Pinpoint the cell where the given text exists, returning its [X, Y] midpoint coordinate. 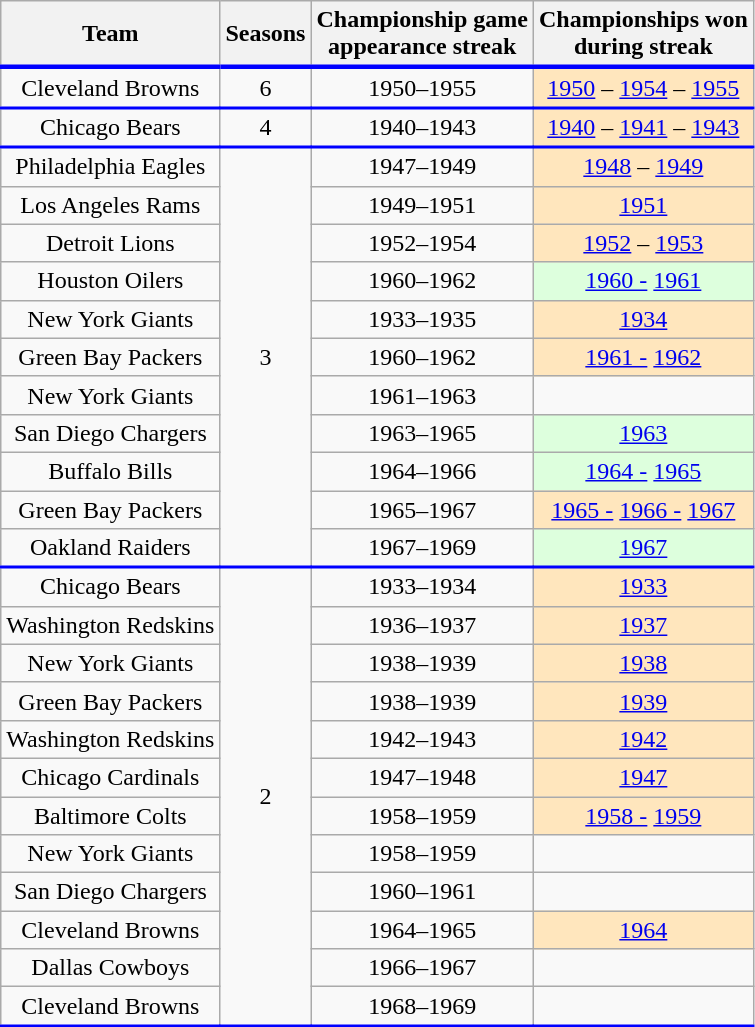
1938 [643, 663]
Oakland Raiders [110, 548]
1950–1955 [422, 87]
1948 – 1949 [643, 166]
6 [266, 87]
1967 [643, 548]
Dallas Cowboys [110, 968]
1950 – 1954 – 1955 [643, 87]
1942 [643, 739]
1964–1965 [422, 930]
1937 [643, 625]
1940 – 1941 – 1943 [643, 128]
1961–1963 [422, 395]
1952 – 1953 [643, 243]
1965–1967 [422, 509]
Philadelphia Eagles [110, 166]
1939 [643, 701]
1952–1954 [422, 243]
2 [266, 796]
3 [266, 357]
1958 - 1959 [643, 815]
Los Angeles Rams [110, 205]
1947–1948 [422, 777]
1942–1943 [422, 739]
Seasons [266, 34]
Buffalo Bills [110, 471]
1936–1937 [422, 625]
1964 [643, 930]
1963–1965 [422, 433]
1968–1969 [422, 1006]
1966–1967 [422, 968]
Championships wonduring streak [643, 34]
1933–1935 [422, 319]
Chicago Cardinals [110, 777]
1951 [643, 205]
1964 - 1965 [643, 471]
1940–1943 [422, 128]
Detroit Lions [110, 243]
Houston Oilers [110, 281]
1949–1951 [422, 205]
1934 [643, 319]
4 [266, 128]
Baltimore Colts [110, 815]
1965 - 1966 - 1967 [643, 509]
1960–1961 [422, 892]
1967–1969 [422, 548]
1963 [643, 433]
1947 [643, 777]
1964–1966 [422, 471]
1961 - 1962 [643, 357]
1960 - 1961 [643, 281]
1933–1934 [422, 586]
Championship game appearance streak [422, 34]
Team [110, 34]
1933 [643, 586]
1947–1949 [422, 166]
